Return [x, y] of the center of cell containing provided text 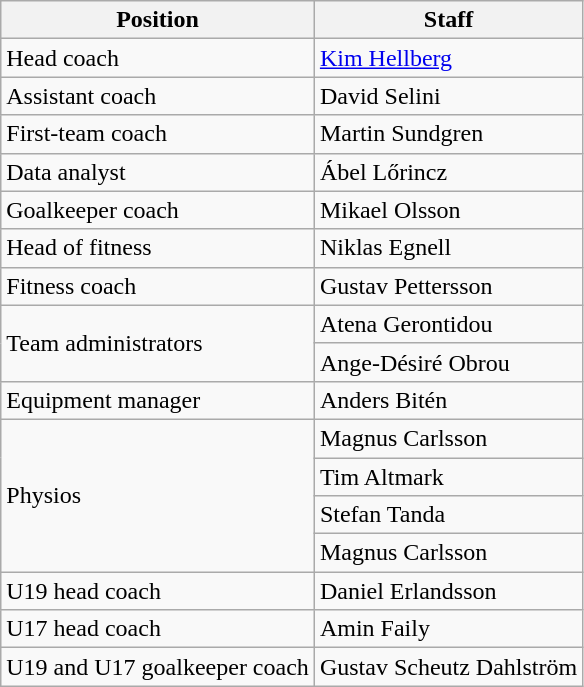
David Selini [448, 96]
Martin Sundgren [448, 134]
Mikael Olsson [448, 210]
Gustav Scheutz Dahlström [448, 667]
U19 and U17 goalkeeper coach [158, 667]
Head of fitness [158, 248]
Data analyst [158, 172]
Goalkeeper coach [158, 210]
Fitness coach [158, 286]
Staff [448, 20]
U19 head coach [158, 591]
Stefan Tanda [448, 515]
Assistant coach [158, 96]
Position [158, 20]
Gustav Pettersson [448, 286]
Equipment manager [158, 400]
Niklas Egnell [448, 248]
Head coach [158, 58]
Kim Hellberg [448, 58]
First-team coach [158, 134]
Amin Faily [448, 629]
U17 head coach [158, 629]
Daniel Erlandsson [448, 591]
Ábel Lőrincz [448, 172]
Tim Altmark [448, 477]
Physios [158, 495]
Ange-Désiré Obrou [448, 362]
Team administrators [158, 343]
Atena Gerontidou [448, 324]
Anders Bitén [448, 400]
